Locate the cell with the specified text and output its (x, y) center coordinate. 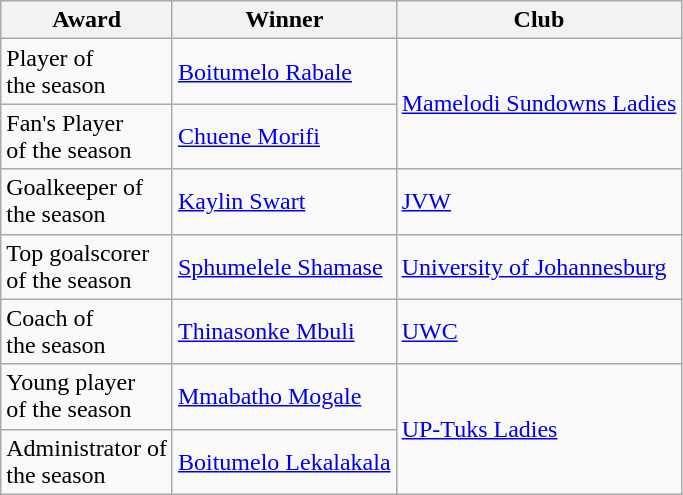
UWC (539, 332)
Award (87, 20)
University of Johannesburg (539, 266)
Kaylin Swart (284, 202)
Mmabatho Mogale (284, 396)
Administrator ofthe season (87, 462)
Top goalscorerof the season (87, 266)
Club (539, 20)
Coach ofthe season (87, 332)
Mamelodi Sundowns Ladies (539, 104)
Boitumelo Lekalakala (284, 462)
Thinasonke Mbuli (284, 332)
JVW (539, 202)
Goalkeeper ofthe season (87, 202)
Young playerof the season (87, 396)
Boitumelo Rabale (284, 72)
Fan's Playerof the season (87, 136)
Chuene Morifi (284, 136)
Player of the season (87, 72)
Sphumelele Shamase (284, 266)
Winner (284, 20)
UP-Tuks Ladies (539, 429)
